Search for the cell housing the specified text and yield its (X, Y) center coordinate. 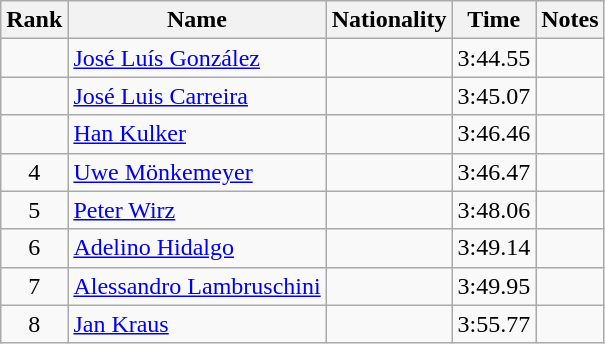
José Luís González (197, 58)
8 (34, 324)
3:49.14 (494, 248)
Jan Kraus (197, 324)
Notes (570, 20)
7 (34, 286)
Name (197, 20)
Adelino Hidalgo (197, 248)
3:46.47 (494, 172)
3:55.77 (494, 324)
Peter Wirz (197, 210)
6 (34, 248)
3:45.07 (494, 96)
Rank (34, 20)
Alessandro Lambruschini (197, 286)
3:48.06 (494, 210)
3:44.55 (494, 58)
Han Kulker (197, 134)
3:46.46 (494, 134)
José Luis Carreira (197, 96)
Time (494, 20)
Nationality (389, 20)
Uwe Mönkemeyer (197, 172)
3:49.95 (494, 286)
4 (34, 172)
5 (34, 210)
